Determine the [x, y] coordinate at the center of the cell enclosing the given text.  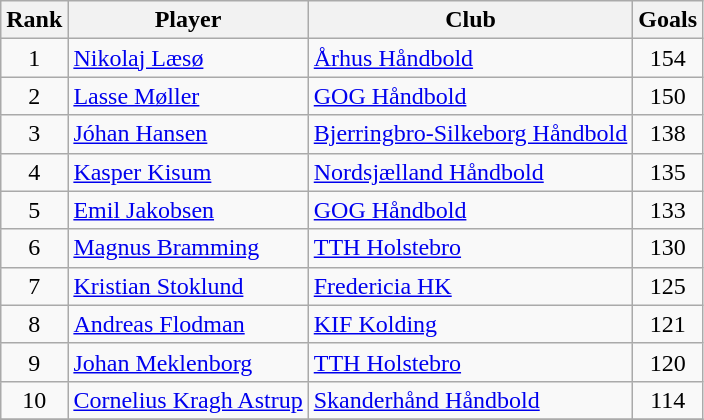
154 [668, 58]
Nordsjælland Håndbold [470, 172]
Rank [34, 20]
KIF Kolding [470, 324]
10 [34, 400]
Johan Meklenborg [188, 362]
Goals [668, 20]
121 [668, 324]
2 [34, 96]
9 [34, 362]
Nikolaj Læsø [188, 58]
Emil Jakobsen [188, 210]
Kristian Stoklund [188, 286]
150 [668, 96]
Club [470, 20]
Player [188, 20]
Bjerringbro-Silkeborg Håndbold [470, 134]
5 [34, 210]
1 [34, 58]
130 [668, 248]
Skanderhånd Håndbold [470, 400]
Århus Håndbold [470, 58]
3 [34, 134]
8 [34, 324]
Cornelius Kragh Astrup [188, 400]
Kasper Kisum [188, 172]
6 [34, 248]
138 [668, 134]
120 [668, 362]
Andreas Flodman [188, 324]
125 [668, 286]
114 [668, 400]
4 [34, 172]
Jóhan Hansen [188, 134]
Fredericia HK [470, 286]
Lasse Møller [188, 96]
133 [668, 210]
7 [34, 286]
135 [668, 172]
Magnus Bramming [188, 248]
